Pinpoint the cell where the given text exists, returning its (x, y) midpoint coordinate. 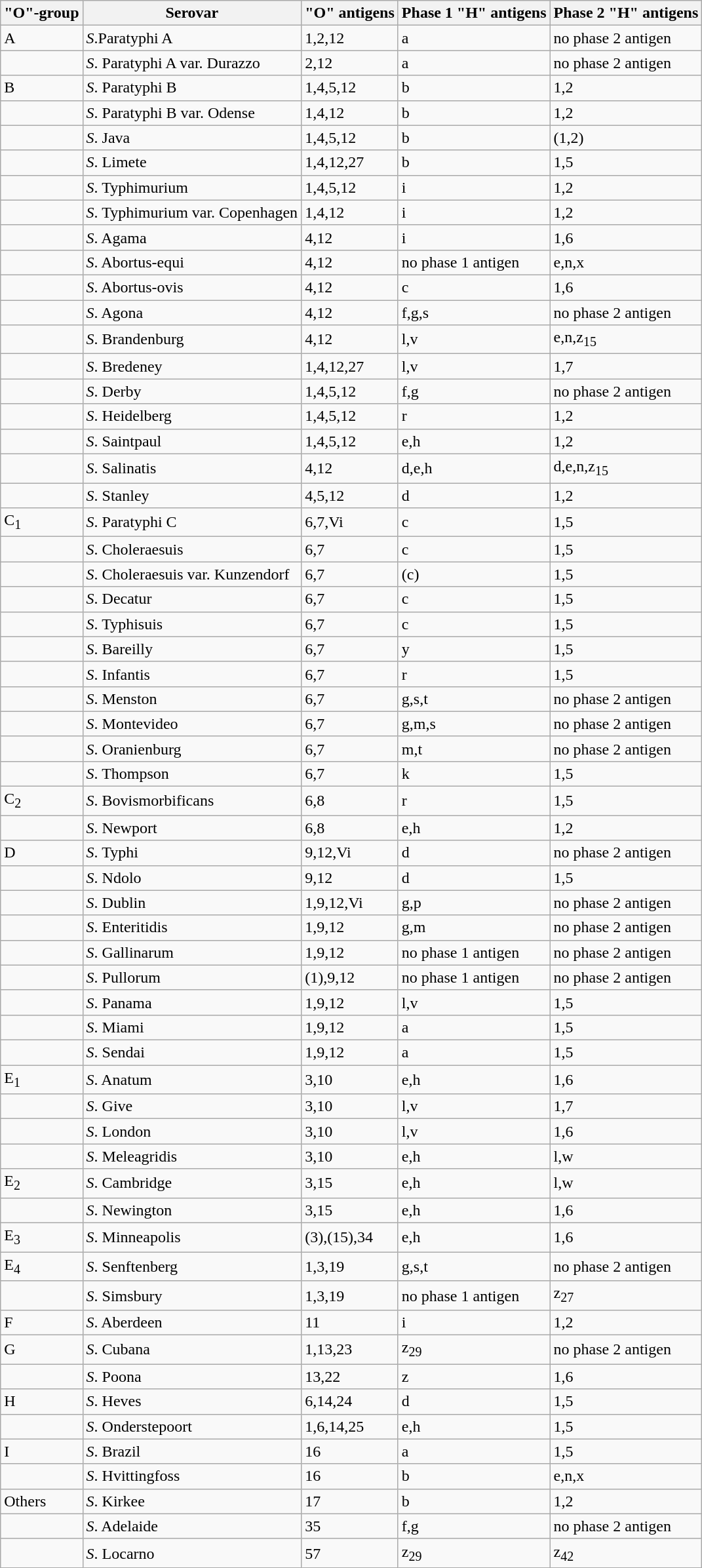
A (42, 38)
S. Stanley (192, 495)
S. Paratyphi B var. Odense (192, 113)
E3 (42, 1237)
S. Brazil (192, 1451)
S. Panama (192, 1002)
4,5,12 (350, 495)
S. Abortus-equi (192, 262)
S. Newington (192, 1210)
S. Paratyphi B (192, 88)
9,12,Vi (350, 853)
S. Aberdeen (192, 1322)
S. Hvittingfoss (192, 1476)
35 (350, 1526)
S. Thompson (192, 774)
S. London (192, 1131)
S. Paratyphi C (192, 522)
57 (350, 1553)
S. Derby (192, 391)
S. Oranienburg (192, 749)
F (42, 1322)
y (474, 649)
S. Meleagridis (192, 1156)
S. Gallinarum (192, 952)
S. Bredeney (192, 366)
S. Sendai (192, 1052)
S. Salinatis (192, 468)
1,9,12,Vi (350, 903)
S. Senftenberg (192, 1266)
2,12 (350, 63)
E4 (42, 1266)
S. Menston (192, 699)
S. Paratyphi A var. Durazzo (192, 63)
6,14,24 (350, 1401)
1,2,12 (350, 38)
G (42, 1350)
S. Onderstepoort (192, 1426)
Others (42, 1501)
g,m (474, 928)
S. Choleraesuis (192, 549)
e,n,z15 (626, 340)
z (474, 1377)
d,e,n,z15 (626, 468)
S. Heves (192, 1401)
S. Kirkee (192, 1501)
m,t (474, 749)
f,g,s (474, 313)
z42 (626, 1553)
D (42, 853)
S. Limete (192, 163)
S. Pullorum (192, 977)
S. Choleraesuis var. Kunzendorf (192, 574)
Phase 1 "H" antigens (474, 13)
S. Montevideo (192, 724)
C2 (42, 801)
S. Give (192, 1107)
S. Decatur (192, 599)
S. Infantis (192, 674)
Serovar (192, 13)
13,22 (350, 1377)
S. Agona (192, 313)
S.Paratyphi A (192, 38)
S. Cambridge (192, 1183)
S. Adelaide (192, 1526)
H (42, 1401)
S. Typhimurium (192, 187)
17 (350, 1501)
E1 (42, 1079)
S. Miami (192, 1027)
S. Agama (192, 237)
S. Anatum (192, 1079)
S. Bovismorbificans (192, 801)
9,12 (350, 878)
z27 (626, 1295)
S. Cubana (192, 1350)
1,6,14,25 (350, 1426)
Phase 2 "H" antigens (626, 13)
6,7,Vi (350, 522)
11 (350, 1322)
S. Locarno (192, 1553)
S. Simsbury (192, 1295)
S. Java (192, 138)
d,e,h (474, 468)
1,13,23 (350, 1350)
g,p (474, 903)
(3),(15),34 (350, 1237)
S. Typhi (192, 853)
S. Poona (192, 1377)
S. Bareilly (192, 649)
"O"-group (42, 13)
C1 (42, 522)
S. Newport (192, 828)
E2 (42, 1183)
B (42, 88)
S. Minneapolis (192, 1237)
S. Saintpaul (192, 441)
(1),9,12 (350, 977)
S. Brandenburg (192, 340)
S. Heidelberg (192, 416)
(c) (474, 574)
g,m,s (474, 724)
S. Abortus-ovis (192, 287)
S. Dublin (192, 903)
S. Typhimurium var. Copenhagen (192, 212)
"O" antigens (350, 13)
S. Typhisuis (192, 624)
S. Ndolo (192, 878)
S. Enteritidis (192, 928)
(1,2) (626, 138)
k (474, 774)
I (42, 1451)
